Return the [X, Y] coordinate for the center point of the cell that contains the specified text.  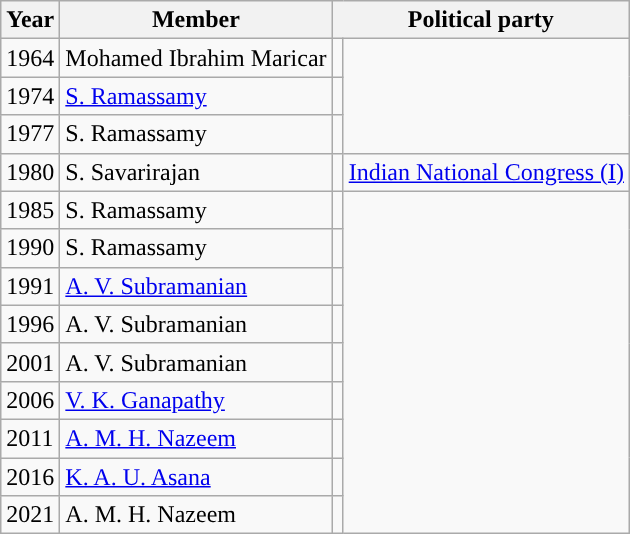
Indian National Congress (I) [486, 172]
Political party [480, 20]
1991 [30, 286]
1964 [30, 58]
2021 [30, 515]
S. Savarirajan [196, 172]
1974 [30, 96]
K. A. U. Asana [196, 477]
2011 [30, 438]
2006 [30, 400]
1990 [30, 248]
2016 [30, 477]
Member [196, 20]
2001 [30, 362]
V. K. Ganapathy [196, 400]
Year [30, 20]
1977 [30, 134]
Mohamed Ibrahim Maricar [196, 58]
1980 [30, 172]
1985 [30, 210]
1996 [30, 324]
